Determine the (x, y) coordinate at the center of the cell enclosing the given text.  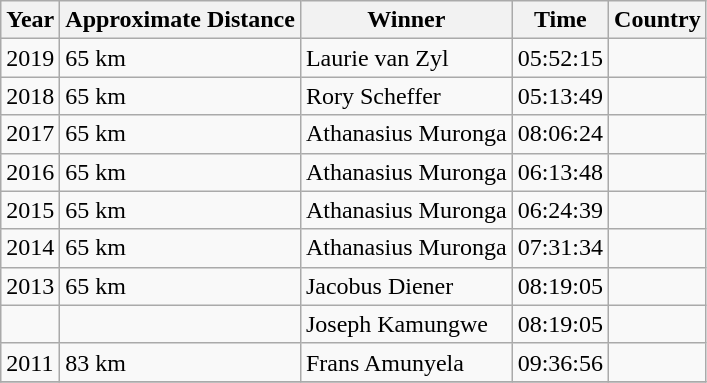
Approximate Distance (180, 20)
2019 (30, 58)
2011 (30, 362)
05:13:49 (560, 96)
Jacobus Diener (406, 286)
2018 (30, 96)
2015 (30, 210)
Country (658, 20)
Year (30, 20)
Rory Scheffer (406, 96)
Frans Amunyela (406, 362)
09:36:56 (560, 362)
08:06:24 (560, 134)
06:24:39 (560, 210)
83 km (180, 362)
2014 (30, 248)
06:13:48 (560, 172)
Laurie van Zyl (406, 58)
07:31:34 (560, 248)
05:52:15 (560, 58)
2013 (30, 286)
2016 (30, 172)
2017 (30, 134)
Winner (406, 20)
Joseph Kamungwe (406, 324)
Time (560, 20)
